Provide the [x, y] coordinate of the cell's center where the given text is located.  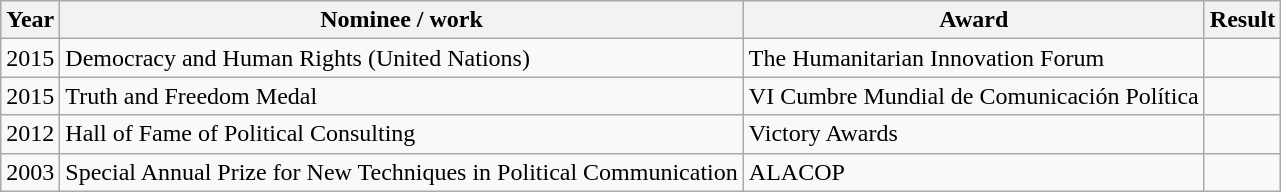
Truth and Freedom Medal [402, 96]
Hall of Fame of Political Consulting [402, 134]
Special Annual Prize for New Techniques in Political Communication [402, 172]
Year [30, 20]
Nominee / work [402, 20]
2012 [30, 134]
VI Cumbre Mundial de Comunicación Política [974, 96]
2003 [30, 172]
Victory Awards [974, 134]
ALACOP [974, 172]
Award [974, 20]
Democracy and Human Rights (United Nations) [402, 58]
The Humanitarian Innovation Forum [974, 58]
Result [1242, 20]
